Scan for the cell matching the given text and deliver its [x, y] coordinate at center. 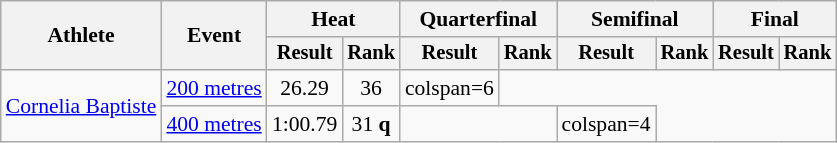
Quarterfinal [478, 19]
Semifinal [636, 19]
200 metres [214, 88]
26.29 [304, 88]
1:00.79 [304, 124]
colspan=6 [450, 88]
Event [214, 36]
Final [774, 19]
Athlete [82, 36]
400 metres [214, 124]
Cornelia Baptiste [82, 106]
36 [371, 88]
31 q [371, 124]
Heat [334, 19]
colspan=4 [606, 124]
